Return [x, y] of the center of cell containing provided text 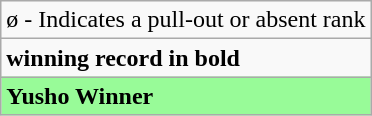
Yusho Winner [186, 96]
ø - Indicates a pull-out or absent rank [186, 20]
winning record in bold [186, 58]
